Capture the cell that displays the provided text and extract its (x, y) central coordinate. 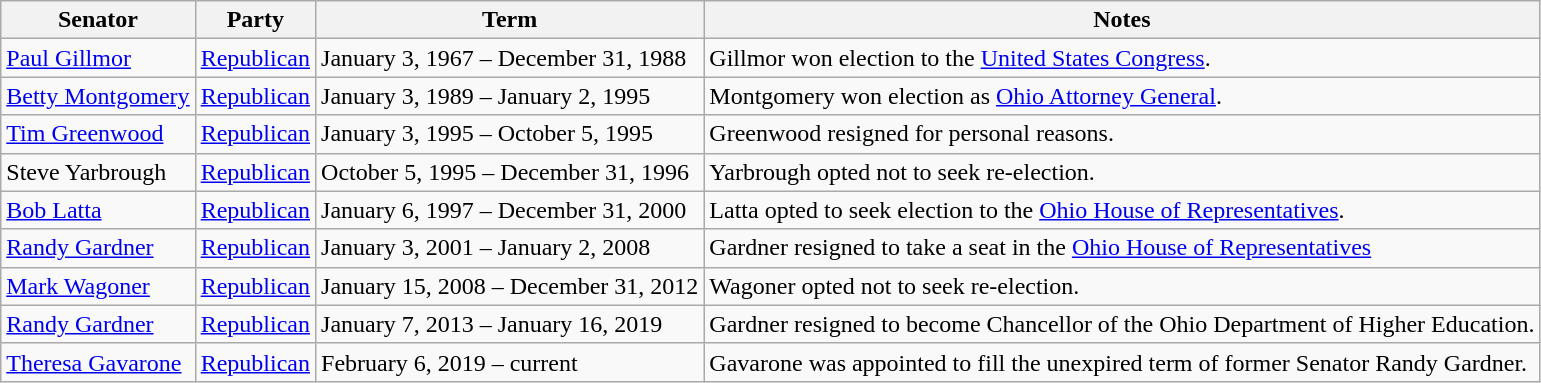
February 6, 2019 – current (510, 362)
Greenwood resigned for personal reasons. (1122, 134)
Bob Latta (98, 210)
Gavarone was appointed to fill the unexpired term of former Senator Randy Gardner. (1122, 362)
January 3, 1989 – January 2, 1995 (510, 96)
January 3, 1967 – December 31, 1988 (510, 58)
Gardner resigned to become Chancellor of the Ohio Department of Higher Education. (1122, 324)
Tim Greenwood (98, 134)
January 3, 2001 – January 2, 2008 (510, 248)
Paul Gillmor (98, 58)
Notes (1122, 20)
Steve Yarbrough (98, 172)
Wagoner opted not to seek re-election. (1122, 286)
January 15, 2008 – December 31, 2012 (510, 286)
Mark Wagoner (98, 286)
Theresa Gavarone (98, 362)
Montgomery won election as Ohio Attorney General. (1122, 96)
Term (510, 20)
Yarbrough opted not to seek re-election. (1122, 172)
Senator (98, 20)
Gillmor won election to the United States Congress. (1122, 58)
Latta opted to seek election to the Ohio House of Representatives. (1122, 210)
January 6, 1997 – December 31, 2000 (510, 210)
October 5, 1995 – December 31, 1996 (510, 172)
January 7, 2013 – January 16, 2019 (510, 324)
Betty Montgomery (98, 96)
Party (255, 20)
Gardner resigned to take a seat in the Ohio House of Representatives (1122, 248)
January 3, 1995 – October 5, 1995 (510, 134)
